From the cell containing the given text, extract its center point as [x, y] coordinate. 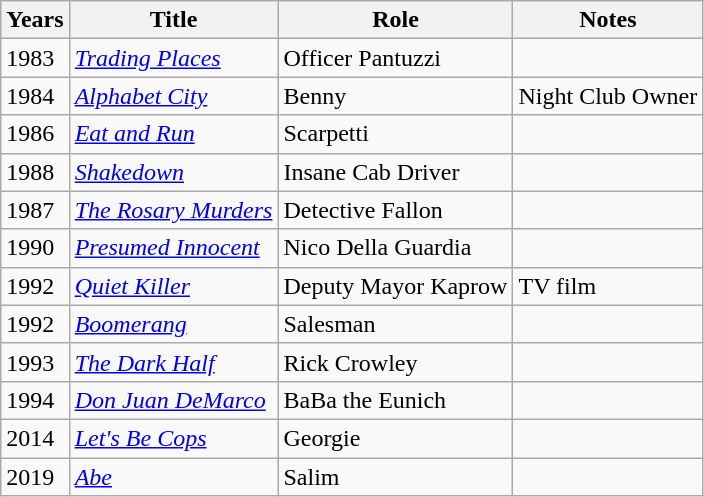
Officer Pantuzzi [396, 58]
Let's Be Cops [174, 438]
Nico Della Guardia [396, 248]
1990 [35, 248]
Quiet Killer [174, 286]
Benny [396, 96]
Role [396, 20]
Night Club Owner [608, 96]
Don Juan DeMarco [174, 400]
2019 [35, 477]
Shakedown [174, 172]
1986 [35, 134]
Detective Fallon [396, 210]
1993 [35, 362]
BaBa the Eunich [396, 400]
1994 [35, 400]
Scarpetti [396, 134]
Title [174, 20]
Boomerang [174, 324]
Alphabet City [174, 96]
Rick Crowley [396, 362]
Deputy Mayor Kaprow [396, 286]
1984 [35, 96]
1987 [35, 210]
TV film [608, 286]
Trading Places [174, 58]
Abe [174, 477]
Presumed Innocent [174, 248]
The Rosary Murders [174, 210]
1988 [35, 172]
The Dark Half [174, 362]
1983 [35, 58]
Years [35, 20]
Salim [396, 477]
Notes [608, 20]
Eat and Run [174, 134]
Insane Cab Driver [396, 172]
Georgie [396, 438]
Salesman [396, 324]
2014 [35, 438]
